Output the (x, y) coordinate of the center of the cell containing the given text.  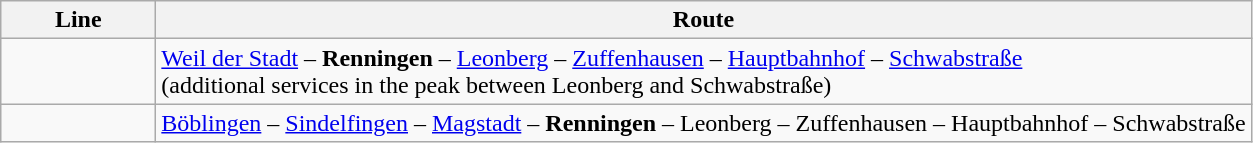
Böblingen – Sindelfingen – Magstadt – Renningen – Leonberg – Zuffenhausen – Hauptbahnhof – Schwabstraße (704, 123)
Line (78, 20)
Route (704, 20)
Weil der Stadt – Renningen – Leonberg – Zuffenhausen – Hauptbahnhof – Schwabstraße(additional services in the peak between Leonberg and Schwabstraße) (704, 72)
